For the text-containing cell, return its midpoint in (x, y) coordinate format. 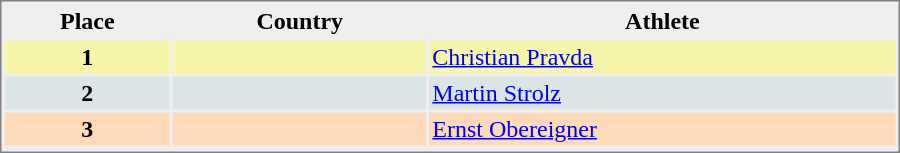
2 (87, 92)
Christian Pravda (662, 56)
Country (300, 20)
Place (87, 20)
Martin Strolz (662, 92)
1 (87, 56)
3 (87, 128)
Ernst Obereigner (662, 128)
Athlete (662, 20)
